Pinpoint the cell where the given text exists, returning its [X, Y] midpoint coordinate. 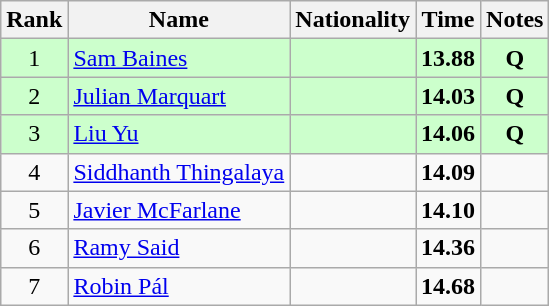
14.10 [448, 210]
1 [34, 58]
14.06 [448, 134]
Robin Pál [179, 286]
Time [448, 20]
14.68 [448, 286]
3 [34, 134]
4 [34, 172]
14.03 [448, 96]
7 [34, 286]
Javier McFarlane [179, 210]
Notes [515, 20]
Rank [34, 20]
2 [34, 96]
13.88 [448, 58]
Name [179, 20]
14.09 [448, 172]
Nationality [353, 20]
Sam Baines [179, 58]
Liu Yu [179, 134]
14.36 [448, 248]
5 [34, 210]
Siddhanth Thingalaya [179, 172]
6 [34, 248]
Ramy Said [179, 248]
Julian Marquart [179, 96]
